Extract the [x, y] coordinate from the center of the cell holding the provided text.  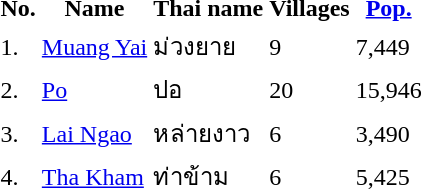
Lai Ngao [94, 133]
9 [310, 46]
Po [94, 90]
20 [310, 90]
ม่วงยาย [208, 46]
หล่ายงาว [208, 133]
Muang Yai [94, 46]
6 [310, 133]
ปอ [208, 90]
